Capture the cell that displays the provided text and extract its [X, Y] central coordinate. 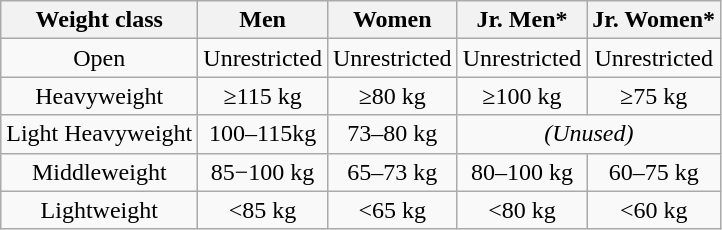
85−100 kg [263, 172]
Weight class [100, 20]
≥75 kg [654, 96]
Jr. Men* [522, 20]
Men [263, 20]
Lightweight [100, 210]
≥115 kg [263, 96]
≥80 kg [392, 96]
Women [392, 20]
73–80 kg [392, 134]
Open [100, 58]
Heavyweight [100, 96]
80–100 kg [522, 172]
≥100 kg [522, 96]
(Unused) [588, 134]
Light Heavyweight [100, 134]
100–115kg [263, 134]
Middleweight [100, 172]
60–75 kg [654, 172]
<65 kg [392, 210]
<80 kg [522, 210]
<85 kg [263, 210]
Jr. Women* [654, 20]
65–73 kg [392, 172]
<60 kg [654, 210]
